For the text-containing cell, return its midpoint in (x, y) coordinate format. 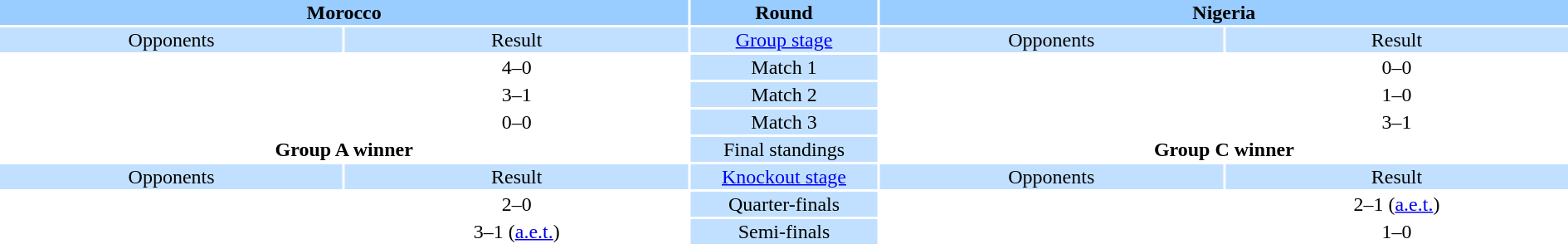
Match 1 (783, 67)
4–0 (516, 67)
Knockout stage (783, 177)
Group stage (783, 40)
Final standings (783, 149)
2–0 (516, 204)
Match 2 (783, 95)
Match 3 (783, 122)
Round (783, 12)
Morocco (343, 12)
Quarter-finals (783, 204)
Group C winner (1225, 149)
Semi-finals (783, 232)
Group A winner (343, 149)
Nigeria (1225, 12)
3–1 (a.e.t.) (516, 232)
2–1 (a.e.t.) (1397, 204)
